Scan for the cell matching the given text and deliver its (X, Y) coordinate at center. 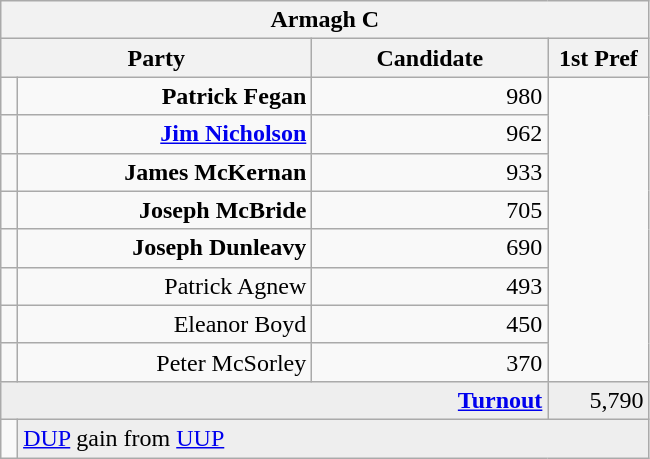
Turnout (274, 400)
Joseph McBride (165, 210)
Party (156, 58)
690 (430, 248)
1st Pref (598, 58)
Jim Nicholson (165, 134)
493 (430, 286)
933 (430, 172)
980 (430, 96)
450 (430, 324)
Eleanor Boyd (165, 324)
705 (430, 210)
Joseph Dunleavy (165, 248)
Peter McSorley (165, 362)
Patrick Fegan (165, 96)
962 (430, 134)
Candidate (430, 58)
5,790 (598, 400)
Armagh C (325, 20)
370 (430, 362)
DUP gain from UUP (334, 438)
Patrick Agnew (165, 286)
James McKernan (165, 172)
